Locate the cell with the specified text and output its [x, y] center coordinate. 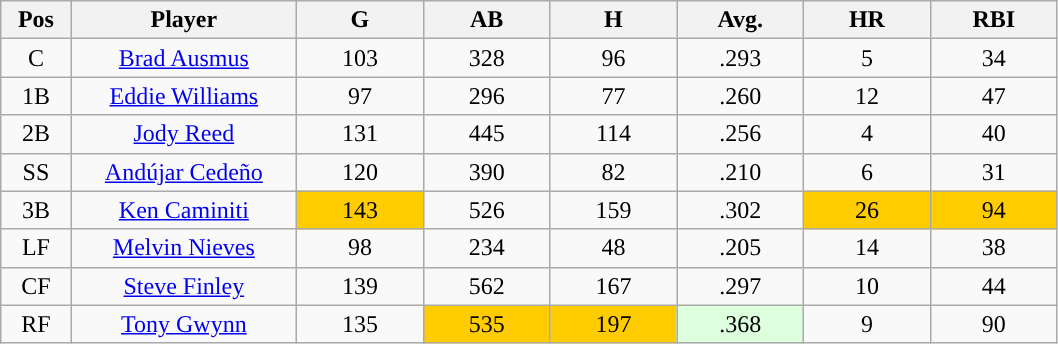
328 [486, 58]
.302 [740, 210]
114 [614, 134]
98 [360, 248]
Ken Caminiti [184, 210]
Eddie Williams [184, 96]
10 [868, 286]
HR [868, 20]
.210 [740, 172]
34 [994, 58]
Steve Finley [184, 286]
AB [486, 20]
77 [614, 96]
131 [360, 134]
535 [486, 324]
31 [994, 172]
CF [36, 286]
526 [486, 210]
.368 [740, 324]
90 [994, 324]
38 [994, 248]
40 [994, 134]
Tony Gwynn [184, 324]
47 [994, 96]
94 [994, 210]
5 [868, 58]
445 [486, 134]
390 [486, 172]
2B [36, 134]
Avg. [740, 20]
139 [360, 286]
LF [36, 248]
167 [614, 286]
Melvin Nieves [184, 248]
Pos [36, 20]
197 [614, 324]
12 [868, 96]
.256 [740, 134]
Brad Ausmus [184, 58]
96 [614, 58]
44 [994, 286]
82 [614, 172]
.260 [740, 96]
6 [868, 172]
G [360, 20]
135 [360, 324]
1B [36, 96]
4 [868, 134]
Andújar Cedeño [184, 172]
RBI [994, 20]
H [614, 20]
3B [36, 210]
.297 [740, 286]
159 [614, 210]
C [36, 58]
234 [486, 248]
9 [868, 324]
.293 [740, 58]
RF [36, 324]
Player [184, 20]
103 [360, 58]
Jody Reed [184, 134]
48 [614, 248]
26 [868, 210]
14 [868, 248]
.205 [740, 248]
296 [486, 96]
SS [36, 172]
97 [360, 96]
143 [360, 210]
562 [486, 286]
120 [360, 172]
